Find where the given text appears and provide that cell's center as [X, Y] coordinate. 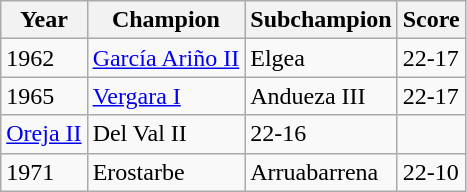
Del Val II [166, 134]
Subchampion [321, 20]
Elgea [321, 58]
Arruabarrena [321, 172]
1971 [44, 172]
Erostarbe [166, 172]
Year [44, 20]
Andueza III [321, 96]
Vergara I [166, 96]
Champion [166, 20]
1962 [44, 58]
22-10 [431, 172]
Oreja II [44, 134]
22-16 [321, 134]
1965 [44, 96]
Score [431, 20]
García Ariño II [166, 58]
